Return (X, Y) of the center of cell containing provided text 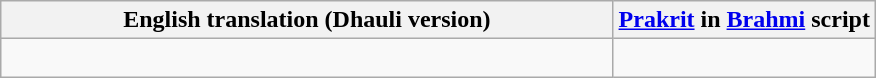
Prakrit in Brahmi script (744, 20)
English translation (Dhauli version) (307, 20)
